Pinpoint the cell where the given text exists, returning its [X, Y] midpoint coordinate. 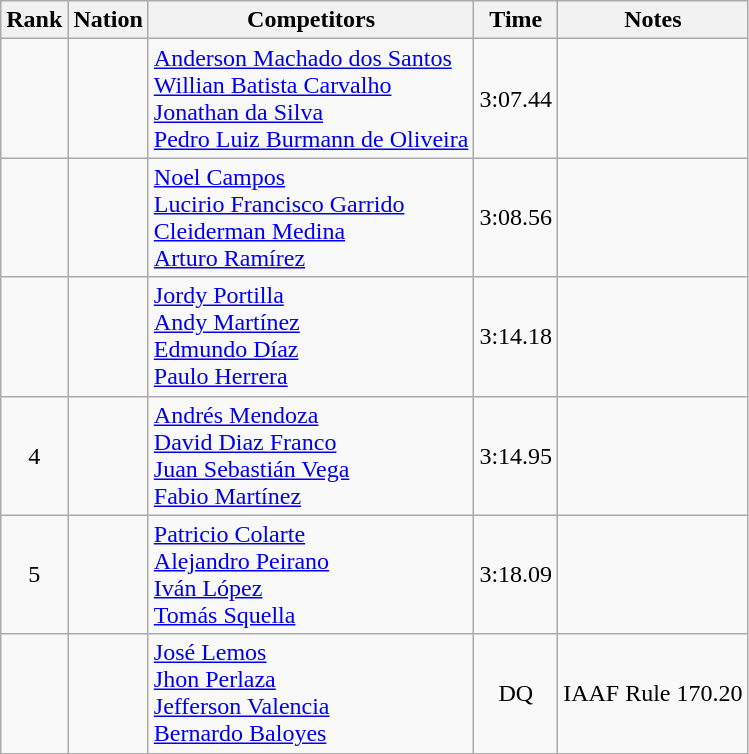
Notes [653, 20]
4 [34, 456]
Anderson Machado dos SantosWillian Batista CarvalhoJonathan da SilvaPedro Luiz Burmann de Oliveira [311, 98]
Rank [34, 20]
Andrés MendozaDavid Diaz FrancoJuan Sebastián VegaFabio Martínez [311, 456]
Noel CamposLucirio Francisco GarridoCleiderman MedinaArturo Ramírez [311, 218]
5 [34, 574]
Nation [108, 20]
DQ [516, 694]
3:14.18 [516, 336]
3:14.95 [516, 456]
3:07.44 [516, 98]
IAAF Rule 170.20 [653, 694]
Time [516, 20]
Competitors [311, 20]
3:18.09 [516, 574]
Jordy PortillaAndy MartínezEdmundo DíazPaulo Herrera [311, 336]
José LemosJhon PerlazaJefferson ValenciaBernardo Baloyes [311, 694]
Patricio ColarteAlejandro PeiranoIván LópezTomás Squella [311, 574]
3:08.56 [516, 218]
